For the text-containing cell, return its midpoint in (x, y) coordinate format. 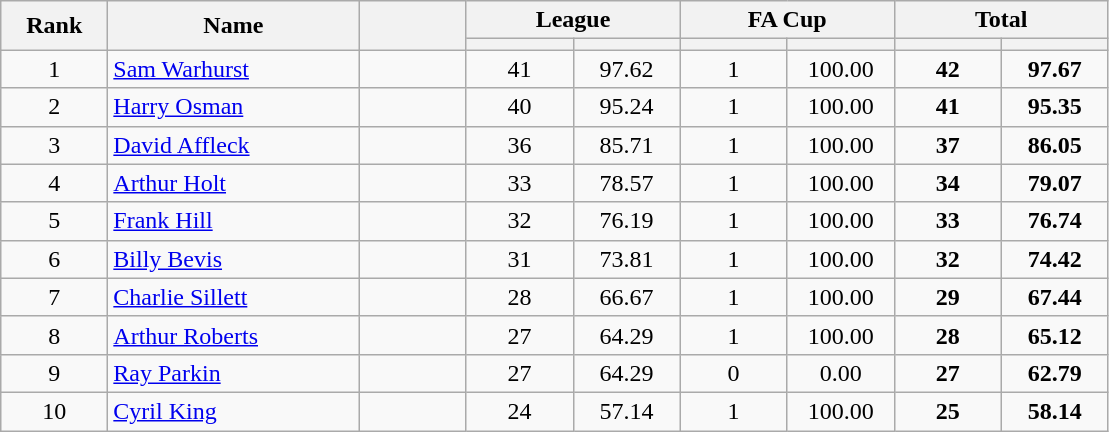
Ray Parkin (234, 373)
76.74 (1054, 221)
25 (948, 411)
Billy Bevis (234, 259)
9 (54, 373)
85.71 (626, 145)
97.62 (626, 69)
Arthur Holt (234, 183)
24 (520, 411)
97.67 (1054, 69)
62.79 (1054, 373)
74.42 (1054, 259)
3 (54, 145)
Sam Warhurst (234, 69)
79.07 (1054, 183)
Frank Hill (234, 221)
David Affleck (234, 145)
58.14 (1054, 411)
67.44 (1054, 297)
36 (520, 145)
0.00 (840, 373)
95.24 (626, 107)
57.14 (626, 411)
Rank (54, 26)
86.05 (1054, 145)
65.12 (1054, 335)
Harry Osman (234, 107)
Arthur Roberts (234, 335)
10 (54, 411)
29 (948, 297)
5 (54, 221)
42 (948, 69)
FA Cup (787, 20)
76.19 (626, 221)
37 (948, 145)
Total (1001, 20)
8 (54, 335)
0 (734, 373)
95.35 (1054, 107)
League (573, 20)
Name (234, 26)
6 (54, 259)
4 (54, 183)
78.57 (626, 183)
66.67 (626, 297)
Charlie Sillett (234, 297)
73.81 (626, 259)
Cyril King (234, 411)
34 (948, 183)
40 (520, 107)
2 (54, 107)
7 (54, 297)
31 (520, 259)
